Return [X, Y] of the center of cell containing provided text 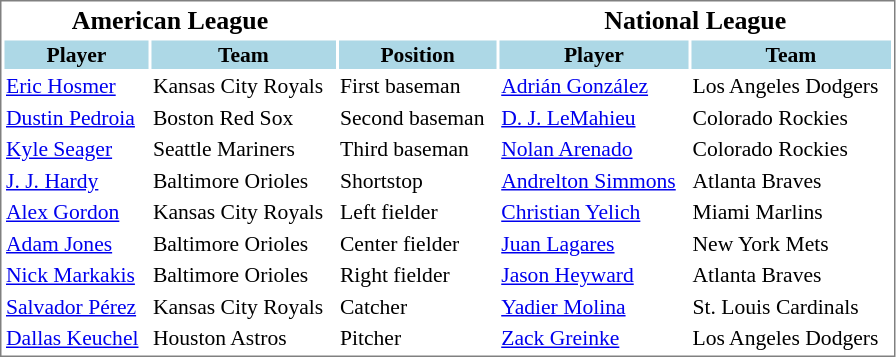
Salvador Pérez [76, 306]
Position [417, 54]
D. J. LeMahieu [594, 118]
Adrián González [594, 86]
Center fielder [417, 244]
New York Mets [791, 244]
Juan Lagares [594, 244]
Third baseman [417, 149]
Dustin Pedroia [76, 118]
St. Louis Cardinals [791, 306]
Adam Jones [76, 244]
Yadier Molina [594, 306]
Seattle Mariners [243, 149]
Kyle Seager [76, 149]
Shortstop [417, 180]
Eric Hosmer [76, 86]
Left fielder [417, 212]
National League [696, 20]
Nolan Arenado [594, 149]
Nick Markakis [76, 275]
Houston Astros [243, 338]
Catcher [417, 306]
Jason Heyward [594, 275]
Boston Red Sox [243, 118]
Second baseman [417, 118]
Miami Marlins [791, 212]
Pitcher [417, 338]
Right fielder [417, 275]
J. J. Hardy [76, 180]
American League [170, 20]
Christian Yelich [594, 212]
Alex Gordon [76, 212]
Zack Greinke [594, 338]
Dallas Keuchel [76, 338]
Andrelton Simmons [594, 180]
First baseman [417, 86]
